Identify which cell holds the provided text, then report its [x, y] central coordinate. 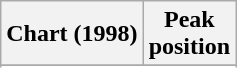
Chart (1998) [72, 34]
Peakposition [189, 34]
